Output the [X, Y] coordinate of the center of the cell containing the given text.  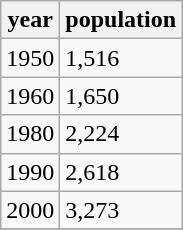
1960 [30, 96]
1980 [30, 134]
1990 [30, 172]
3,273 [121, 210]
1950 [30, 58]
1,650 [121, 96]
population [121, 20]
2,618 [121, 172]
2,224 [121, 134]
year [30, 20]
1,516 [121, 58]
2000 [30, 210]
